Provide the (X, Y) coordinate of the cell's center where the given text is located.  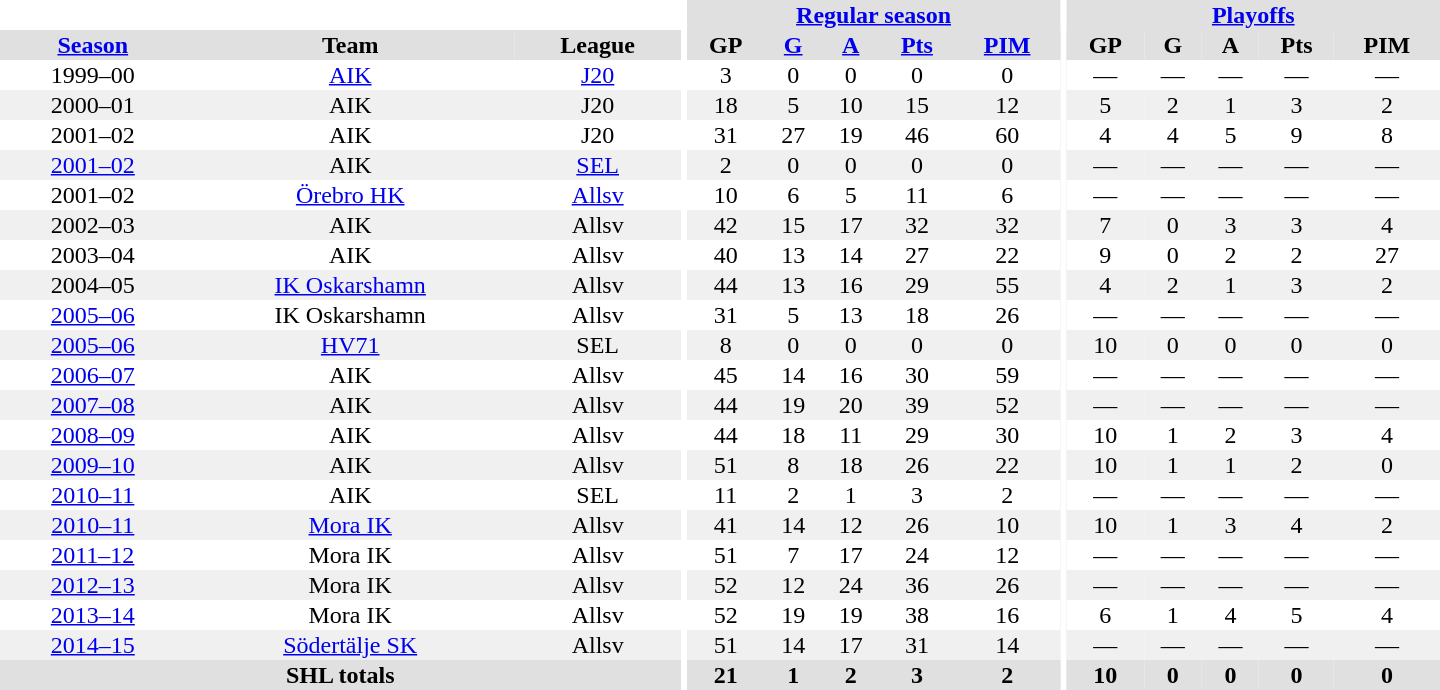
42 (726, 225)
45 (726, 375)
60 (1007, 135)
21 (726, 675)
2003–04 (93, 255)
2006–07 (93, 375)
46 (918, 135)
2004–05 (93, 285)
2014–15 (93, 645)
Playoffs (1254, 15)
Season (93, 45)
SHL totals (340, 675)
41 (726, 525)
39 (918, 405)
59 (1007, 375)
40 (726, 255)
55 (1007, 285)
HV71 (350, 345)
Örebro HK (350, 195)
2002–03 (93, 225)
Södertälje SK (350, 645)
2000–01 (93, 105)
38 (918, 615)
Team (350, 45)
2008–09 (93, 435)
2012–13 (93, 585)
2009–10 (93, 465)
2007–08 (93, 405)
36 (918, 585)
1999–00 (93, 75)
League (598, 45)
2011–12 (93, 555)
20 (851, 405)
2013–14 (93, 615)
Regular season (874, 15)
